Search for the cell housing the specified text and yield its (X, Y) center coordinate. 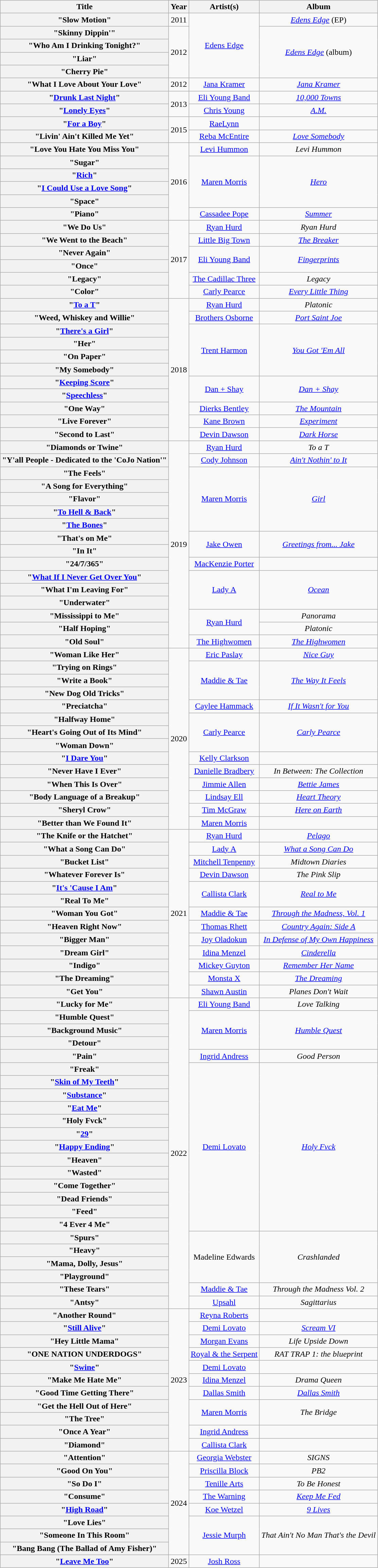
Jimmie Allen (224, 784)
"When This Is Over" (85, 784)
2013 (179, 104)
"Heaven" (85, 1160)
Keep Me Fed (319, 1497)
Reyna Roberts (224, 1315)
"The Knife or the Hatchet" (85, 836)
"Good Time Getting There" (85, 1393)
"Diamonds or Twine" (85, 447)
"Bigger Man" (85, 939)
Ocean (319, 590)
"What a Song Can Do" (85, 849)
In Between: The Collection (319, 771)
"Better than We Found It" (85, 823)
Scream VI (319, 1328)
"Get You" (85, 991)
"Someone In This Room" (85, 1535)
Josh Ross (224, 1561)
"4 Ever 4 Me" (85, 1225)
"Freak" (85, 1069)
Every Little Thing (319, 292)
Priscilla Block (224, 1471)
"High Road" (85, 1509)
2017 (179, 259)
"Cherry Pie" (85, 71)
Shawn Austin (224, 991)
"The Bones" (85, 525)
Cinderella (319, 952)
"Livin' Ain't Killed Me Yet" (85, 136)
"The Feels" (85, 473)
"Humble Quest" (85, 1017)
"The Dreaming" (85, 978)
"Underwater" (85, 603)
"Happy Ending" (85, 1147)
"Color" (85, 292)
Jake Owen (224, 544)
"29" (85, 1134)
Crashlanded (319, 1257)
9 Lives (319, 1509)
"Her" (85, 343)
"Lucky for Me" (85, 1004)
Greetings from... Jake (319, 544)
Edens Edge (224, 46)
"Antsy" (85, 1302)
"Woman Down" (85, 745)
"I Could Use a Love Song" (85, 188)
Koe Wetzel (224, 1509)
"Leave Me Too" (85, 1561)
What a Song Can Do (319, 849)
"It's 'Cause I Am" (85, 888)
"Get the Hell Out of Here" (85, 1406)
The Mountain (319, 408)
Panorama (319, 616)
"Heart's Going Out of Its Mind" (85, 732)
"There's a Girl" (85, 330)
"Woman You Got" (85, 914)
The Pink Slip (319, 875)
Life Upside Down (319, 1341)
"What I Love About Your Love" (85, 84)
"Diamond" (85, 1445)
Tenille Arts (224, 1484)
Royal & the Serpent (224, 1354)
"Once" (85, 266)
Little Big Town (224, 240)
"24/7/365" (85, 564)
"To Hell & Back" (85, 512)
"Dream Girl" (85, 952)
"New Dog Old Tricks" (85, 693)
The Bridge (319, 1412)
Hero (319, 182)
Love Talking (319, 1004)
"Mama, Dolly, Jesus" (85, 1263)
Country Again: Side A (319, 926)
SIGNS (319, 1458)
"Bang Bang (The Ballad of Amy Fisher)" (85, 1548)
"Real To Me" (85, 901)
The Dreaming (319, 978)
"Feed" (85, 1212)
The Cadillac Three (224, 279)
Midtown Diaries (319, 862)
Port Saint Joe (319, 318)
"Write a Book" (85, 680)
Cassadee Pope (224, 214)
Good Person (319, 1056)
2011 (179, 20)
Chris Young (224, 110)
"Second to Last" (85, 434)
"Whatever Forever Is" (85, 875)
"These Tears" (85, 1289)
"Hey Little Mama" (85, 1341)
Reba McEntire (224, 136)
10,000 Towns (319, 97)
"Eat Me" (85, 1108)
"We Went to the Beach" (85, 240)
"Love You Hate You Miss You" (85, 149)
"Half Hoping" (85, 629)
Love Somebody (319, 136)
"Live Forever" (85, 421)
2025 (179, 1561)
Nice Guy (319, 654)
RAT TRAP 1: the blueprint (319, 1354)
"What I'm Leaving For" (85, 590)
Bettie James (319, 784)
Drama Queen (319, 1380)
Here on Earth (319, 810)
Humble Quest (319, 1030)
Title (85, 7)
"A Song for Everything" (85, 486)
"Skin of My Teeth" (85, 1082)
Sagittarius (319, 1302)
"That's on Me" (85, 538)
"For a Boy" (85, 123)
Madeline Edwards (224, 1257)
2018 (179, 370)
Mickey Guyton (224, 965)
Edens Edge (EP) (319, 20)
To a T (319, 447)
"Old Soul" (85, 642)
PB2 (319, 1471)
"We Do Us" (85, 227)
"Never Again" (85, 253)
"Weed, Whiskey and Willie" (85, 318)
"My Somebody" (85, 369)
"Drunk Last Night" (85, 97)
Eric Paslay (224, 654)
Edens Edge (album) (319, 52)
"Detour" (85, 1043)
"Sugar" (85, 162)
Danielle Bradbery (224, 771)
Dierks Bentley (224, 408)
Kelly Clarkson (224, 758)
Dark Horse (319, 434)
2023 (179, 1380)
Artist(s) (224, 7)
RaeLynn (224, 123)
"Rich" (85, 175)
"Halfway Home" (85, 719)
Lindsay Ell (224, 797)
"Still Alive" (85, 1328)
Jessie Murph (224, 1535)
2022 (179, 1153)
Cody Johnson (224, 460)
Ain't Nothin' to It (319, 460)
Year (179, 7)
"Never Have I Ever" (85, 771)
You Got 'Em All (319, 350)
"Dead Friends" (85, 1198)
To Be Honest (319, 1484)
"Consume" (85, 1497)
2021 (179, 914)
"Liar" (85, 59)
"Lonely Eyes" (85, 110)
"Preciatcha" (85, 706)
The Warning (224, 1497)
"Heaven Right Now" (85, 926)
Morgan Evans (224, 1341)
If It Wasn't for You (319, 706)
Brothers Osborne (224, 318)
"Once A Year" (85, 1432)
"In It" (85, 551)
"Attention" (85, 1458)
"Who Am I Drinking Tonight?" (85, 46)
"Legacy" (85, 279)
"What If I Never Get Over You" (85, 577)
Planes Don't Wait (319, 991)
Through the Madness Vol. 2 (319, 1289)
Album (319, 7)
"Space" (85, 201)
"Substance" (85, 1095)
Holy Fvck (319, 1147)
"Bucket List" (85, 862)
In Defense of My Own Happiness (319, 939)
"ONE NATION UNDERDOGS" (85, 1354)
"Mississippi to Me" (85, 616)
"Slow Motion" (85, 20)
Pelago (319, 836)
"Sheryl Crow" (85, 810)
"To a T" (85, 305)
Girl (319, 499)
Caylee Hammack (224, 706)
"One Way" (85, 408)
A.M. (319, 110)
Heart Theory (319, 797)
2016 (179, 181)
"Wasted" (85, 1173)
The Breaker (319, 240)
The Way It Feels (319, 680)
"Body Language of a Breakup" (85, 797)
Remember Her Name (319, 965)
"Come Together" (85, 1185)
"Background Music" (85, 1030)
"Skinny Dippin'" (85, 33)
"Playground" (85, 1276)
"Good On You" (85, 1471)
Through the Madness, Vol. 1 (319, 914)
Mitchell Tenpenny (224, 862)
2019 (179, 545)
"Make Me Hate Me" (85, 1380)
"Love Lies" (85, 1522)
"Trying on Rings" (85, 667)
"I Dare You" (85, 758)
"Pain" (85, 1056)
Upsahl (224, 1302)
"Speechless" (85, 395)
Real to Me (319, 894)
Tim McGraw (224, 810)
2024 (179, 1503)
"Another Round" (85, 1315)
Fingerprints (319, 259)
Thomas Rhett (224, 926)
"Indigo" (85, 965)
Monsta X (224, 978)
MacKenzie Porter (224, 564)
"Woman Like Her" (85, 654)
2015 (179, 130)
"The Tree" (85, 1419)
"Y'all People - Dedicated to the 'CoJo Nation'" (85, 460)
"So Do I" (85, 1484)
Summer (319, 214)
"Swine" (85, 1367)
That Ain't No Man That's the Devil (319, 1535)
"On Paper" (85, 356)
Joy Oladokun (224, 939)
Kane Brown (224, 421)
"Flavor" (85, 499)
"Spurs" (85, 1238)
Experiment (319, 421)
"Heavy" (85, 1250)
Trent Harmon (224, 350)
"Keeping Score" (85, 383)
2020 (179, 739)
Legacy (319, 279)
"Piano" (85, 214)
"Holy Fvck" (85, 1121)
Georgia Webster (224, 1458)
